Scan for the cell matching the given text and deliver its [X, Y] coordinate at center. 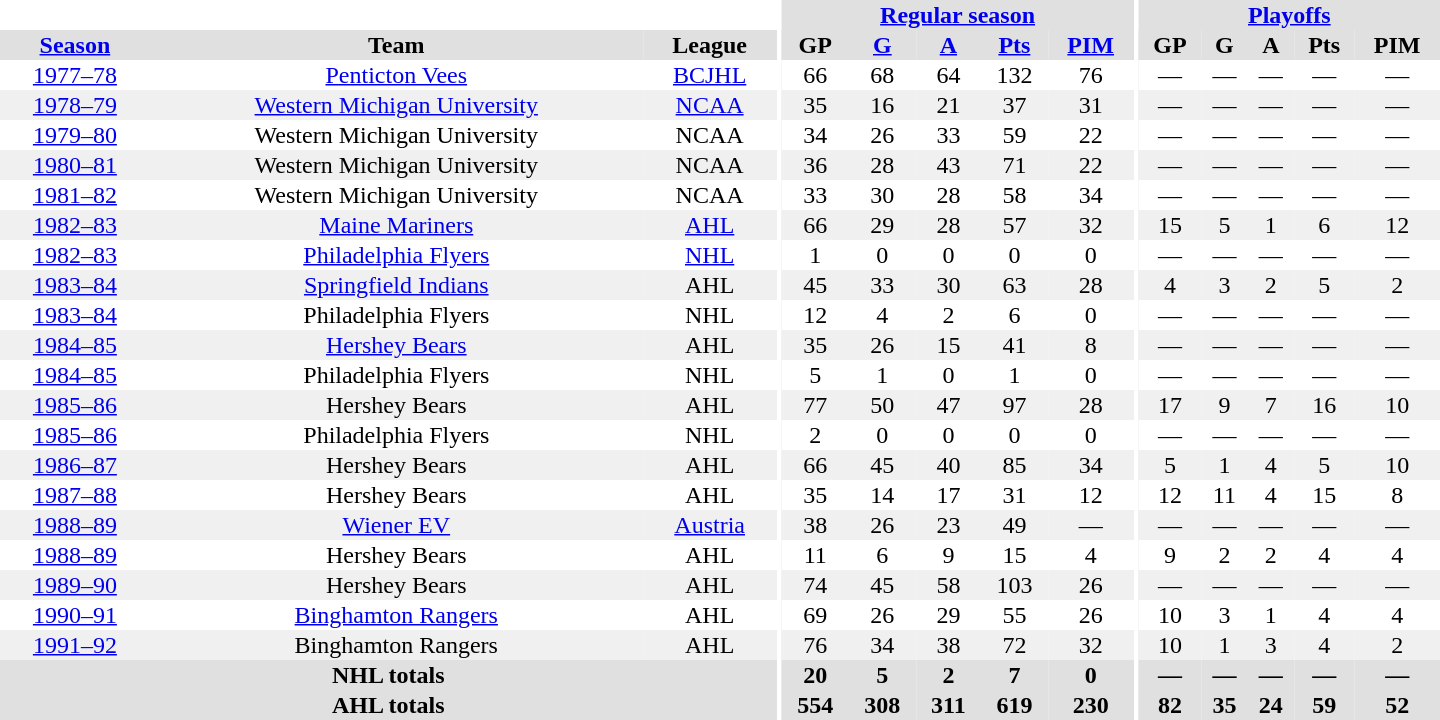
41 [1014, 345]
24 [1271, 705]
1990–91 [75, 615]
Team [396, 45]
97 [1014, 405]
14 [882, 495]
71 [1014, 165]
NHL totals [388, 675]
43 [948, 165]
55 [1014, 615]
57 [1014, 225]
Penticton Vees [396, 75]
132 [1014, 75]
619 [1014, 705]
Regular season [958, 15]
68 [882, 75]
50 [882, 405]
Wiener EV [396, 525]
Playoffs [1290, 15]
63 [1014, 285]
1989–90 [75, 585]
Maine Mariners [396, 225]
37 [1014, 105]
Austria [710, 525]
Springfield Indians [396, 285]
74 [816, 585]
72 [1014, 645]
308 [882, 705]
77 [816, 405]
36 [816, 165]
64 [948, 75]
82 [1170, 705]
Season [75, 45]
103 [1014, 585]
40 [948, 465]
311 [948, 705]
BCJHL [710, 75]
1981–82 [75, 195]
230 [1091, 705]
1978–79 [75, 105]
1987–88 [75, 495]
League [710, 45]
69 [816, 615]
21 [948, 105]
1980–81 [75, 165]
52 [1397, 705]
1991–92 [75, 645]
1979–80 [75, 135]
49 [1014, 525]
23 [948, 525]
1986–87 [75, 465]
47 [948, 405]
554 [816, 705]
20 [816, 675]
1977–78 [75, 75]
AHL totals [388, 705]
85 [1014, 465]
